Extract the [x, y] coordinate from the center of the cell holding the provided text.  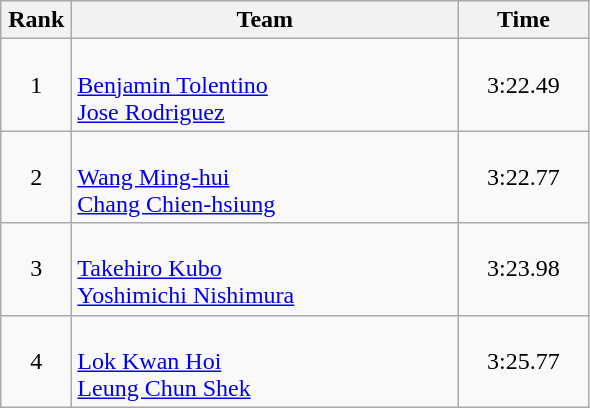
Team [265, 20]
Wang Ming-huiChang Chien-hsiung [265, 177]
3:22.49 [524, 85]
Rank [36, 20]
Time [524, 20]
Takehiro KuboYoshimichi Nishimura [265, 269]
4 [36, 361]
3 [36, 269]
3:22.77 [524, 177]
1 [36, 85]
2 [36, 177]
3:25.77 [524, 361]
3:23.98 [524, 269]
Lok Kwan HoiLeung Chun Shek [265, 361]
Benjamin TolentinoJose Rodriguez [265, 85]
